Scan for the cell matching the given text and deliver its [x, y] coordinate at center. 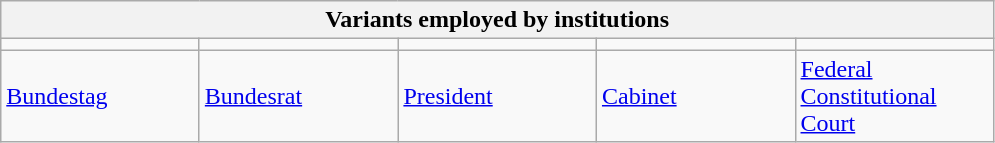
Variants employed by institutions [498, 20]
President [498, 96]
Bundesrat [298, 96]
Cabinet [696, 96]
Federal Constitutional Court [894, 96]
Bundestag [100, 96]
